Locate the cell with the specified text and output its (X, Y) center coordinate. 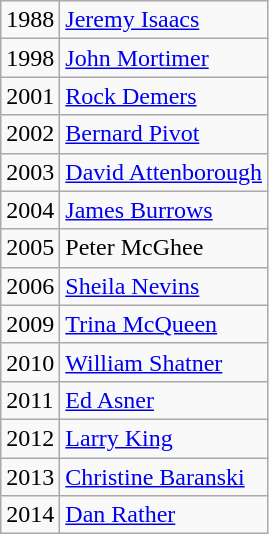
2005 (30, 248)
Rock Demers (164, 96)
2013 (30, 477)
Christine Baranski (164, 477)
2010 (30, 362)
John Mortimer (164, 58)
Jeremy Isaacs (164, 20)
2014 (30, 515)
1998 (30, 58)
2003 (30, 172)
David Attenborough (164, 172)
Trina McQueen (164, 324)
William Shatner (164, 362)
2009 (30, 324)
Ed Asner (164, 400)
Sheila Nevins (164, 286)
2002 (30, 134)
Dan Rather (164, 515)
2004 (30, 210)
James Burrows (164, 210)
Larry King (164, 438)
Bernard Pivot (164, 134)
2012 (30, 438)
1988 (30, 20)
Peter McGhee (164, 248)
2006 (30, 286)
2001 (30, 96)
2011 (30, 400)
